Return [X, Y] of the center of cell containing provided text 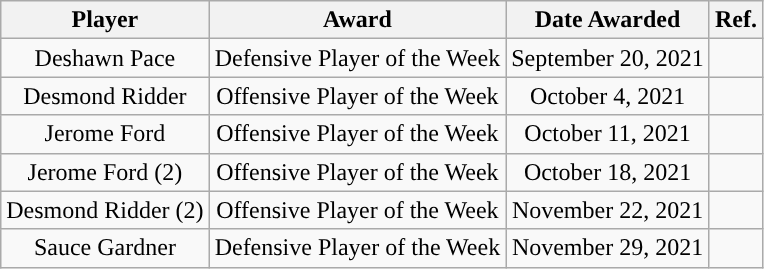
November 29, 2021 [608, 248]
Jerome Ford (2) [105, 172]
Jerome Ford [105, 134]
Player [105, 20]
September 20, 2021 [608, 58]
Deshawn Pace [105, 58]
Desmond Ridder [105, 96]
October 18, 2021 [608, 172]
Date Awarded [608, 20]
Desmond Ridder (2) [105, 210]
Sauce Gardner [105, 248]
November 22, 2021 [608, 210]
October 4, 2021 [608, 96]
Ref. [736, 20]
October 11, 2021 [608, 134]
Award [358, 20]
